Provide the [x, y] coordinate of the cell's center where the given text is located.  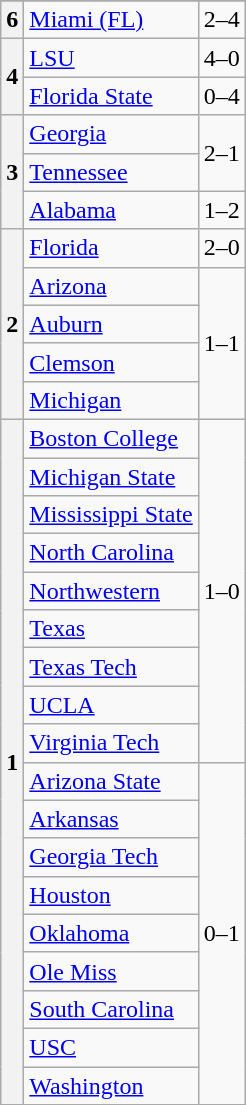
Virginia Tech [111, 743]
4–0 [222, 58]
6 [12, 20]
3 [12, 172]
USC [111, 1047]
North Carolina [111, 553]
Boston College [111, 438]
Alabama [111, 210]
Texas Tech [111, 667]
Houston [111, 895]
4 [12, 77]
Ole Miss [111, 971]
Georgia [111, 134]
1–1 [222, 343]
Washington [111, 1085]
2–0 [222, 248]
Tennessee [111, 172]
LSU [111, 58]
1 [12, 762]
Northwestern [111, 591]
UCLA [111, 705]
Oklahoma [111, 933]
Texas [111, 629]
0–1 [222, 934]
Arizona State [111, 781]
Clemson [111, 362]
Michigan State [111, 477]
Florida [111, 248]
South Carolina [111, 1009]
2–4 [222, 20]
Mississippi State [111, 515]
1–0 [222, 590]
Arkansas [111, 819]
Auburn [111, 324]
0–4 [222, 96]
Georgia Tech [111, 857]
2–1 [222, 153]
2 [12, 324]
Florida State [111, 96]
Miami (FL) [111, 20]
Michigan [111, 400]
1–2 [222, 210]
Arizona [111, 286]
